Identify which cell holds the provided text, then report its (X, Y) central coordinate. 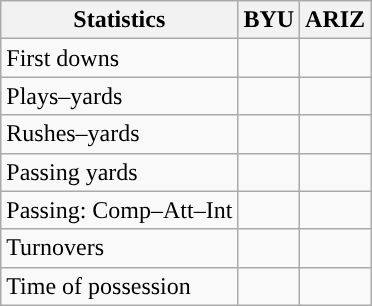
Passing: Comp–Att–Int (120, 210)
Passing yards (120, 172)
Turnovers (120, 248)
Plays–yards (120, 96)
ARIZ (336, 20)
Statistics (120, 20)
Rushes–yards (120, 134)
BYU (269, 20)
First downs (120, 58)
Time of possession (120, 286)
